Capture the cell that displays the provided text and extract its (x, y) central coordinate. 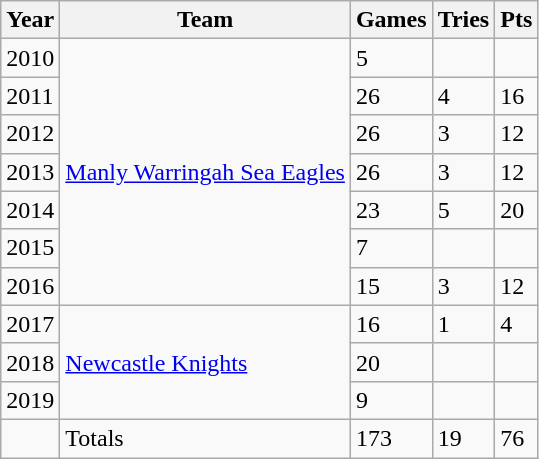
9 (391, 400)
76 (516, 438)
2019 (30, 400)
2014 (30, 210)
19 (464, 438)
2018 (30, 362)
23 (391, 210)
2015 (30, 248)
2017 (30, 324)
Team (206, 20)
7 (391, 248)
15 (391, 286)
2016 (30, 286)
1 (464, 324)
Totals (206, 438)
Games (391, 20)
Newcastle Knights (206, 362)
Tries (464, 20)
173 (391, 438)
Pts (516, 20)
2010 (30, 58)
2011 (30, 96)
Year (30, 20)
2012 (30, 134)
2013 (30, 172)
Manly Warringah Sea Eagles (206, 172)
